Scan for the cell matching the given text and deliver its [x, y] coordinate at center. 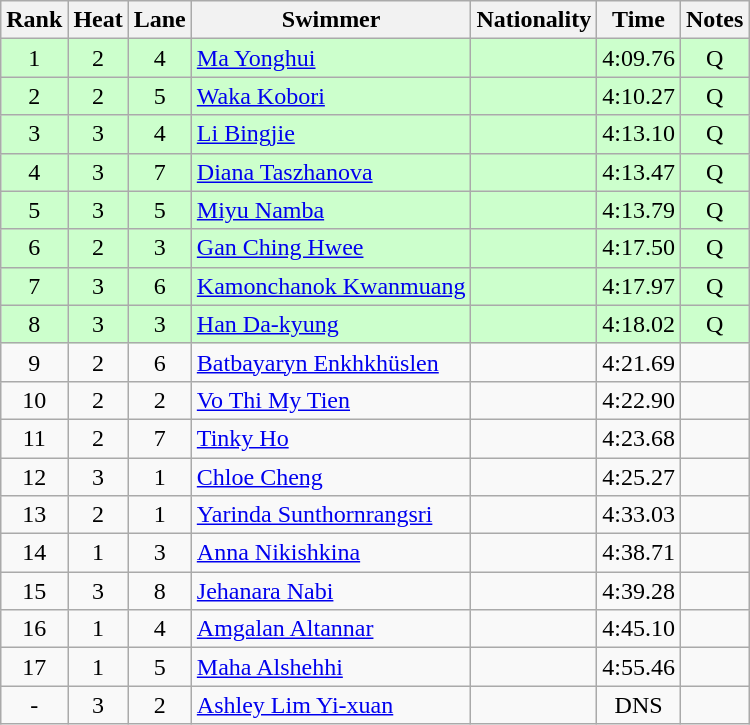
Ma Yonghui [331, 58]
4:25.27 [639, 477]
Notes [714, 20]
4:13.79 [639, 210]
Diana Taszhanova [331, 172]
4:17.50 [639, 248]
4:13.10 [639, 134]
Anna Nikishkina [331, 553]
4:13.47 [639, 172]
17 [34, 667]
Waka Kobori [331, 96]
Rank [34, 20]
Time [639, 20]
4:45.10 [639, 629]
DNS [639, 705]
Jehanara Nabi [331, 591]
Miyu Namba [331, 210]
Tinky Ho [331, 438]
10 [34, 400]
4:55.46 [639, 667]
Vo Thi My Tien [331, 400]
4:09.76 [639, 58]
Han Da-kyung [331, 324]
Nationality [534, 20]
Ashley Lim Yi-xuan [331, 705]
4:22.90 [639, 400]
12 [34, 477]
11 [34, 438]
16 [34, 629]
15 [34, 591]
Gan Ching Hwee [331, 248]
14 [34, 553]
Yarinda Sunthornrangsri [331, 515]
Lane [160, 20]
Chloe Cheng [331, 477]
- [34, 705]
4:39.28 [639, 591]
Amgalan Altannar [331, 629]
4:21.69 [639, 362]
Kamonchanok Kwanmuang [331, 286]
4:33.03 [639, 515]
4:10.27 [639, 96]
4:23.68 [639, 438]
9 [34, 362]
Maha Alshehhi [331, 667]
4:18.02 [639, 324]
Li Bingjie [331, 134]
4:38.71 [639, 553]
4:17.97 [639, 286]
13 [34, 515]
Batbayaryn Enkhkhüslen [331, 362]
Swimmer [331, 20]
Heat [98, 20]
